Pinpoint the cell where the given text exists, returning its [x, y] midpoint coordinate. 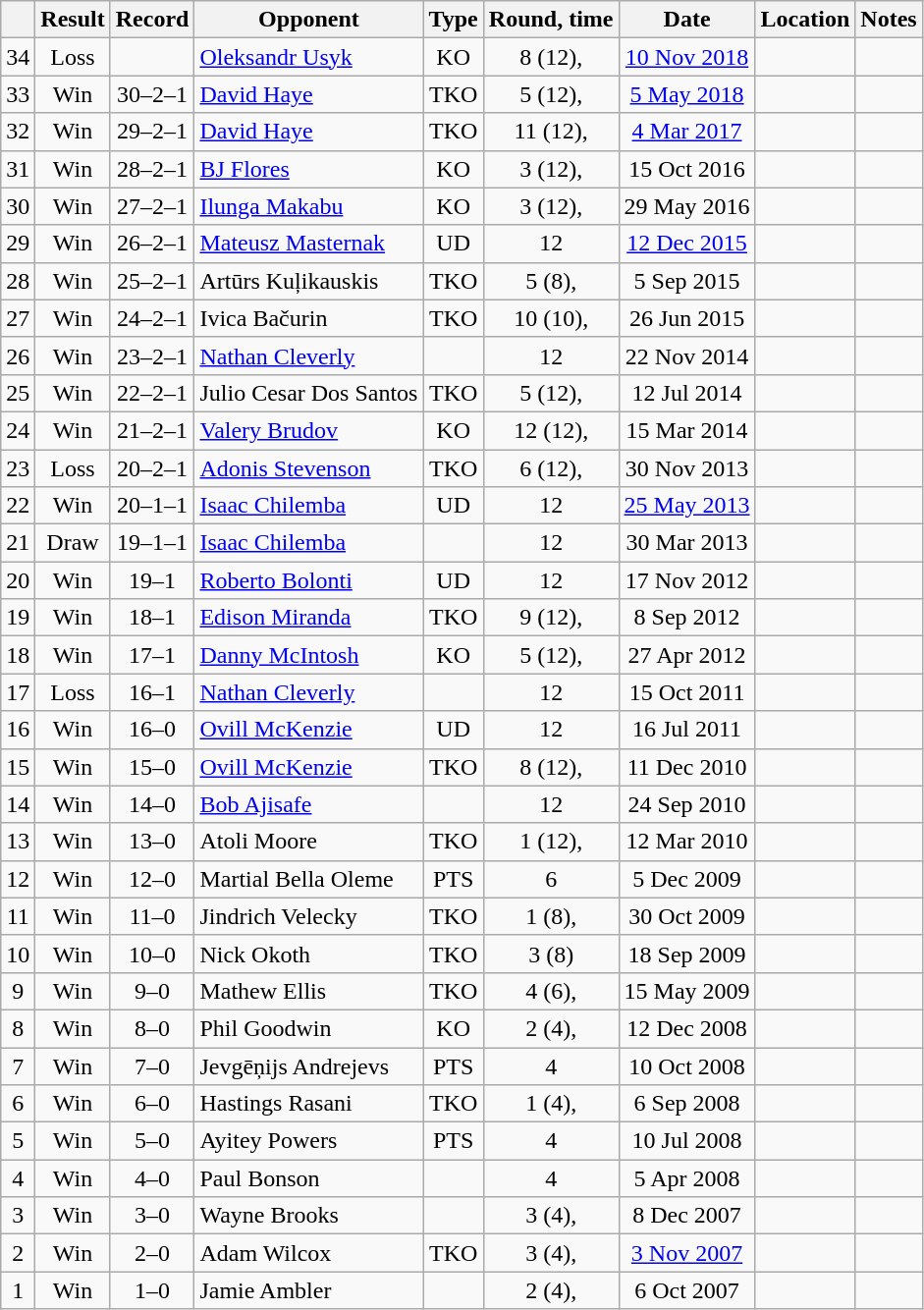
Type [454, 20]
26 [18, 355]
32 [18, 132]
Artūrs Kuļikauskis [308, 281]
26 Jun 2015 [687, 318]
12 Mar 2010 [687, 842]
1–0 [152, 1290]
19 [18, 618]
Opponent [308, 20]
22–2–1 [152, 393]
Jindrich Velecky [308, 916]
8–0 [152, 1028]
3 Nov 2007 [687, 1253]
10 Jul 2008 [687, 1141]
Jevgēņijs Andrejevs [308, 1065]
Phil Goodwin [308, 1028]
21 [18, 543]
24 Sep 2010 [687, 804]
Edison Miranda [308, 618]
10–0 [152, 954]
Ilunga Makabu [308, 206]
12 (12), [551, 430]
Ayitey Powers [308, 1141]
Paul Bonson [308, 1178]
23–2–1 [152, 355]
4 (6), [551, 991]
33 [18, 94]
16–0 [152, 730]
Round, time [551, 20]
30–2–1 [152, 94]
Valery Brudov [308, 430]
6 Sep 2008 [687, 1104]
30 Oct 2009 [687, 916]
Ivica Bačurin [308, 318]
12 Jul 2014 [687, 393]
Martial Bella Oleme [308, 879]
13 [18, 842]
15 Oct 2011 [687, 692]
3 (8) [551, 954]
11 Dec 2010 [687, 767]
Location [805, 20]
20–1–1 [152, 506]
14 [18, 804]
Adonis Stevenson [308, 468]
25–2–1 [152, 281]
5 Sep 2015 [687, 281]
29 May 2016 [687, 206]
Danny McIntosh [308, 655]
Atoli Moore [308, 842]
30 Nov 2013 [687, 468]
1 (8), [551, 916]
4 Mar 2017 [687, 132]
10 [18, 954]
28–2–1 [152, 169]
19–1 [152, 580]
24–2–1 [152, 318]
7–0 [152, 1065]
10 Nov 2018 [687, 57]
9 (12), [551, 618]
15 Mar 2014 [687, 430]
6 Oct 2007 [687, 1290]
Record [152, 20]
12–0 [152, 879]
22 [18, 506]
11 [18, 916]
Date [687, 20]
1 (12), [551, 842]
27–2–1 [152, 206]
25 May 2013 [687, 506]
27 [18, 318]
Mathew Ellis [308, 991]
16–1 [152, 692]
2 [18, 1253]
17 [18, 692]
Draw [73, 543]
7 [18, 1065]
10 Oct 2008 [687, 1065]
27 Apr 2012 [687, 655]
16 [18, 730]
Julio Cesar Dos Santos [308, 393]
34 [18, 57]
1 (4), [551, 1104]
5 Apr 2008 [687, 1178]
18–1 [152, 618]
11 (12), [551, 132]
17–1 [152, 655]
30 [18, 206]
6–0 [152, 1104]
5–0 [152, 1141]
Bob Ajisafe [308, 804]
29 [18, 244]
24 [18, 430]
17 Nov 2012 [687, 580]
14–0 [152, 804]
20–2–1 [152, 468]
13–0 [152, 842]
8 Dec 2007 [687, 1216]
Wayne Brooks [308, 1216]
30 Mar 2013 [687, 543]
26–2–1 [152, 244]
21–2–1 [152, 430]
10 (10), [551, 318]
Hastings Rasani [308, 1104]
25 [18, 393]
31 [18, 169]
8 [18, 1028]
11–0 [152, 916]
Roberto Bolonti [308, 580]
5 [18, 1141]
19–1–1 [152, 543]
22 Nov 2014 [687, 355]
9–0 [152, 991]
15 Oct 2016 [687, 169]
9 [18, 991]
6 (12), [551, 468]
Result [73, 20]
Oleksandr Usyk [308, 57]
5 Dec 2009 [687, 879]
23 [18, 468]
Mateusz Masternak [308, 244]
5 May 2018 [687, 94]
28 [18, 281]
8 Sep 2012 [687, 618]
12 Dec 2008 [687, 1028]
Jamie Ambler [308, 1290]
4–0 [152, 1178]
2–0 [152, 1253]
3 [18, 1216]
16 Jul 2011 [687, 730]
20 [18, 580]
Notes [889, 20]
29–2–1 [152, 132]
Adam Wilcox [308, 1253]
Nick Okoth [308, 954]
5 (8), [551, 281]
15–0 [152, 767]
18 [18, 655]
18 Sep 2009 [687, 954]
12 Dec 2015 [687, 244]
BJ Flores [308, 169]
15 May 2009 [687, 991]
3–0 [152, 1216]
1 [18, 1290]
15 [18, 767]
